Return the (X, Y) coordinate for the center point of the cell that contains the specified text.  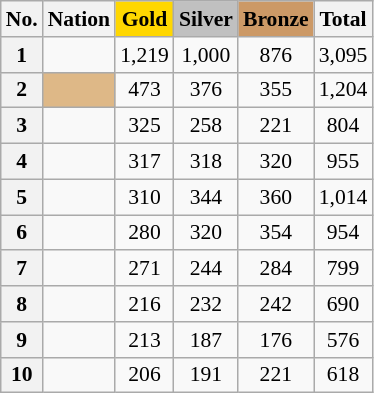
9 (22, 340)
354 (276, 233)
310 (144, 197)
216 (144, 304)
1,204 (344, 90)
690 (344, 304)
1,014 (344, 197)
258 (206, 126)
344 (206, 197)
284 (276, 269)
191 (206, 375)
876 (276, 55)
Silver (206, 19)
318 (206, 162)
1,219 (144, 55)
Bronze (276, 19)
6 (22, 233)
206 (144, 375)
376 (206, 90)
232 (206, 304)
955 (344, 162)
242 (276, 304)
Gold (144, 19)
618 (344, 375)
4 (22, 162)
804 (344, 126)
Total (344, 19)
325 (144, 126)
355 (276, 90)
2 (22, 90)
3 (22, 126)
799 (344, 269)
187 (206, 340)
1 (22, 55)
360 (276, 197)
176 (276, 340)
317 (144, 162)
954 (344, 233)
8 (22, 304)
Nation (79, 19)
280 (144, 233)
213 (144, 340)
271 (144, 269)
473 (144, 90)
7 (22, 269)
3,095 (344, 55)
244 (206, 269)
5 (22, 197)
1,000 (206, 55)
576 (344, 340)
No. (22, 19)
10 (22, 375)
